Scan for the cell matching the given text and deliver its [X, Y] coordinate at center. 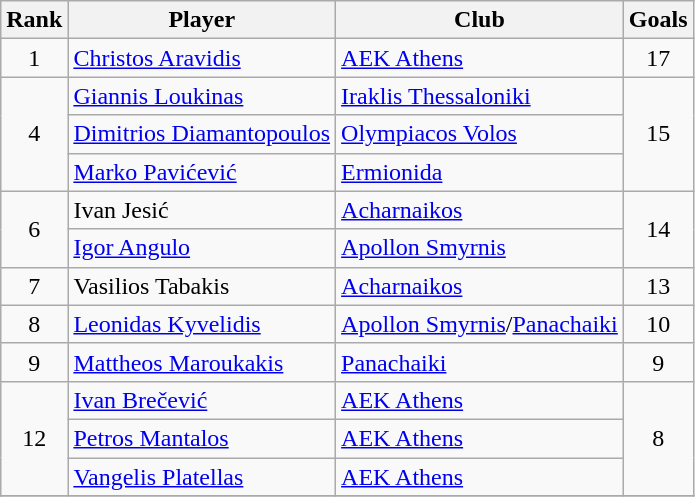
Iraklis Thessaloniki [480, 96]
Dimitrios Diamantopoulos [202, 134]
Leonidas Kyvelidis [202, 324]
Olympiacos Volos [480, 134]
14 [658, 229]
17 [658, 58]
Panachaiki [480, 362]
15 [658, 134]
Club [480, 20]
1 [34, 58]
13 [658, 286]
Christos Aravidis [202, 58]
Vangelis Platellas [202, 477]
Mattheos Maroukakis [202, 362]
Vasilios Tabakis [202, 286]
Igor Angulo [202, 248]
Giannis Loukinas [202, 96]
6 [34, 229]
Marko Pavićević [202, 172]
Ermionida [480, 172]
Ivan Brečević [202, 400]
Goals [658, 20]
Rank [34, 20]
Player [202, 20]
Apollon Smyrnis/Panachaiki [480, 324]
10 [658, 324]
Apollon Smyrnis [480, 248]
Petros Mantalos [202, 438]
7 [34, 286]
4 [34, 134]
12 [34, 438]
Ivan Jesić [202, 210]
